Extract the (X, Y) coordinate from the center of the cell holding the provided text.  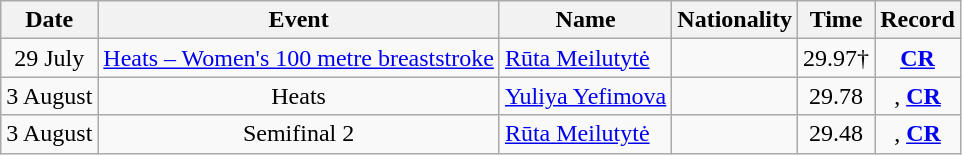
Nationality (735, 20)
Heats – Women's 100 metre breaststroke (299, 58)
Date (50, 20)
Time (836, 20)
Heats (299, 96)
29 July (50, 58)
Yuliya Yefimova (585, 96)
29.78 (836, 96)
29.97† (836, 58)
Name (585, 20)
CR (918, 58)
Event (299, 20)
29.48 (836, 134)
Semifinal 2 (299, 134)
Record (918, 20)
